For the text-containing cell, return its midpoint in [X, Y] coordinate format. 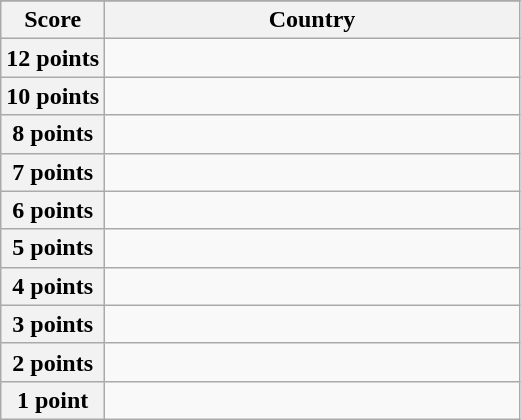
7 points [53, 172]
12 points [53, 58]
8 points [53, 134]
5 points [53, 248]
Score [53, 20]
2 points [53, 362]
4 points [53, 286]
1 point [53, 400]
3 points [53, 324]
10 points [53, 96]
6 points [53, 210]
Country [312, 20]
